Scan for the cell matching the given text and deliver its [X, Y] coordinate at center. 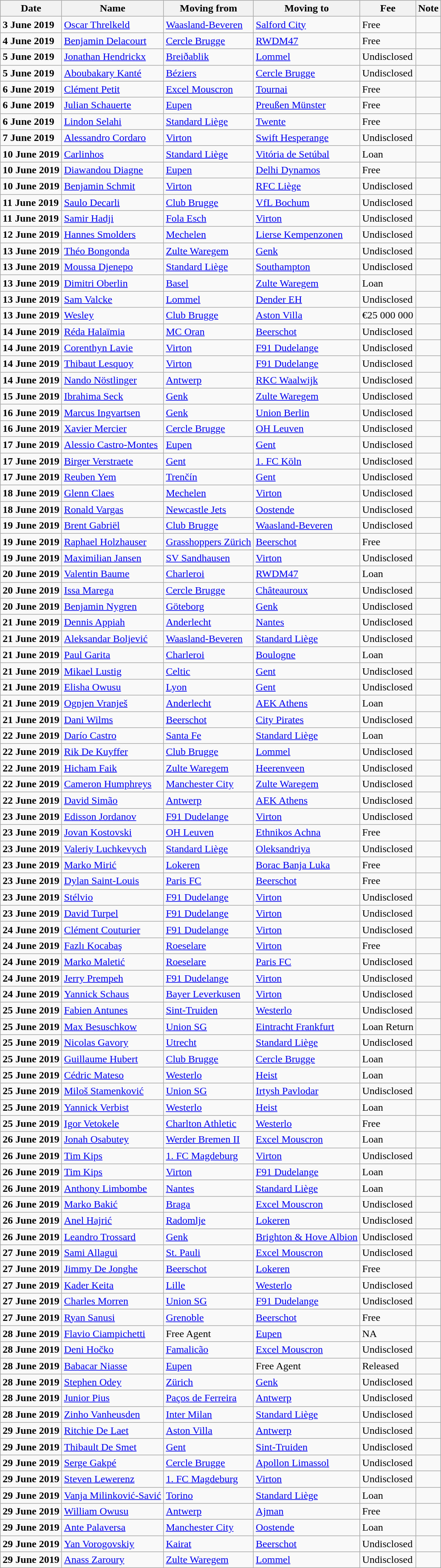
Leandro Trossard [113, 1237]
Reuben Yem [113, 477]
City Pirates [307, 720]
David Simão [113, 800]
Igor Vetokele [113, 1123]
Marcus Ingvartsen [113, 412]
Samir Hadji [113, 219]
RKC Waalwijk [307, 380]
Anthony Limbombe [113, 1188]
Lindon Selahi [113, 121]
Oleksandriya [307, 849]
Ajman [307, 1512]
4 June 2019 [31, 41]
Thibaut Lesquoy [113, 364]
Yan Vorogovskiy [113, 1544]
Paços de Ferreira [209, 1398]
Zinho Vanheusden [113, 1414]
Fee [388, 8]
Utrecht [209, 1043]
Rik De Kuyffer [113, 752]
Moving to [307, 8]
Corenthyn Lavie [113, 348]
Ronald Vargas [113, 510]
Wesley [113, 315]
Cameron Humphreys [113, 784]
Swift Hesperange [307, 138]
Breiðablik [209, 57]
Date [31, 8]
Kairat [209, 1544]
St. Pauli [209, 1253]
Valeriy Luchkevych [113, 849]
Benjamin Delacourt [113, 41]
Trenčín [209, 477]
Alessio Castro-Montes [113, 445]
Darío Castro [113, 736]
Lyon [209, 687]
Elisha Owusu [113, 687]
Basel [209, 283]
3 June 2019 [31, 25]
RFC Liège [307, 186]
Thibault De Smet [113, 1447]
Name [113, 8]
Marko Mirić [113, 865]
Serge Gakpé [113, 1463]
SV Sandhausen [209, 558]
Jonathan Hendrickx [113, 57]
Ognjen Vranješ [113, 703]
Aleksandar Boljević [113, 639]
Châteauroux [307, 590]
7 June 2019 [31, 138]
12 June 2019 [31, 235]
Apollon Limassol [307, 1463]
Zürich [209, 1382]
Preußen Münster [307, 105]
VfL Bochum [307, 203]
Fazlı Kocabaş [113, 946]
Moussa Djenepo [113, 267]
NA [388, 1334]
Dylan Saint-Louis [113, 881]
Delhi Dynamos [307, 170]
Yannick Verbist [113, 1107]
Anass Zaroury [113, 1560]
Eintracht Frankfurt [307, 1027]
Alessandro Cordaro [113, 138]
Boulogne [307, 655]
Göteborg [209, 606]
Junior Pius [113, 1398]
Dimitri Oberlin [113, 283]
Vanja Milinković-Savić [113, 1495]
Moving from [209, 8]
Mikael Lustig [113, 671]
Julian Schauerte [113, 105]
Kader Keita [113, 1285]
Twente [307, 121]
Famalicão [209, 1350]
Lille [209, 1285]
Maximilian Jansen [113, 558]
Sami Allagui [113, 1253]
Cédric Mateso [113, 1075]
Ante Palaversa [113, 1528]
Valentin Baume [113, 574]
Ibrahima Seck [113, 396]
Released [388, 1366]
Celtic [209, 671]
Raphael Holzhauser [113, 542]
Brent Gabriël [113, 526]
Grenoble [209, 1317]
Edisson Jordanov [113, 816]
Diawandou Diagne [113, 170]
1. FC Köln [307, 461]
Braga [209, 1204]
Santa Fe [209, 736]
Théo Bongonda [113, 251]
Guillaume Hubert [113, 1059]
Béziers [209, 73]
Jovan Kostovski [113, 833]
Irtysh Pavlodar [307, 1091]
Hannes Smolders [113, 235]
Paul Garita [113, 655]
Tournai [307, 89]
Borac Banja Luka [307, 865]
Miloš Stamenković [113, 1091]
Note [428, 8]
Ryan Sanusi [113, 1317]
Babacar Niasse [113, 1366]
Yannick Schaus [113, 994]
Nando Nöstlinger [113, 380]
Inter Milan [209, 1414]
Oscar Threlkeld [113, 25]
Lierse Kempenzonen [307, 235]
Clément Couturier [113, 929]
Issa Marega [113, 590]
Werder Bremen II [209, 1140]
Stélvio [113, 897]
Fabien Antunes [113, 1011]
Benjamin Nygren [113, 606]
Sam Valcke [113, 299]
Dennis Appiah [113, 622]
Glenn Claes [113, 493]
Nicolas Gavory [113, 1043]
€25 000 000 [388, 315]
Birger Verstraete [113, 461]
Saulo Decarli [113, 203]
Hicham Faik [113, 768]
Clément Petit [113, 89]
Réda Halaïmia [113, 332]
Bayer Leverkusen [209, 994]
Aboubakary Kanté [113, 73]
Deni Hočko [113, 1350]
Brighton & Hove Albion [307, 1237]
Jimmy De Jonghe [113, 1269]
Xavier Mercier [113, 428]
Dani Wilms [113, 720]
Charlton Athletic [209, 1123]
Jerry Prempeh [113, 978]
Ritchie De Laet [113, 1430]
Charles Morren [113, 1301]
Radomlje [209, 1220]
Heerenveen [307, 768]
Dender EH [307, 299]
Max Besuschkow [113, 1027]
15 June 2019 [31, 396]
Jonah Osabutey [113, 1140]
Marko Bakić [113, 1204]
Flavio Ciampichetti [113, 1334]
Loan Return [388, 1027]
Union Berlin [307, 412]
Carlinhos [113, 154]
Grasshoppers Zürich [209, 542]
Steven Lewerenz [113, 1479]
Torino [209, 1495]
Anel Hajrić [113, 1220]
Marko Maletić [113, 962]
Southampton [307, 267]
Vitória de Setúbal [307, 154]
MC Oran [209, 332]
Salford City [307, 25]
Ethnikos Achna [307, 833]
David Turpel [113, 913]
Newcastle Jets [209, 510]
Stephen Odey [113, 1382]
William Owusu [113, 1512]
Fola Esch [209, 219]
Benjamin Schmit [113, 186]
